Detect which cell encompasses the target text, then output its (X, Y) center coordinate. 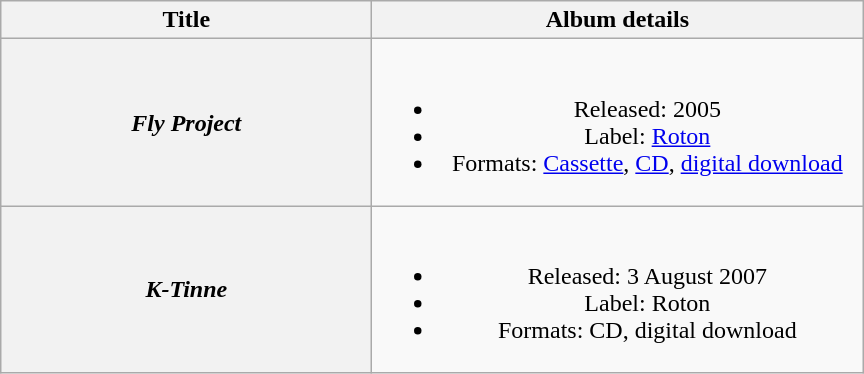
Album details (618, 20)
K-Tinne (186, 290)
Title (186, 20)
Released: 2005Label: RotonFormats: Cassette, CD, digital download (618, 122)
Released: 3 August 2007Label: RotonFormats: CD, digital download (618, 290)
Fly Project (186, 122)
